Capture the cell that displays the provided text and extract its [x, y] central coordinate. 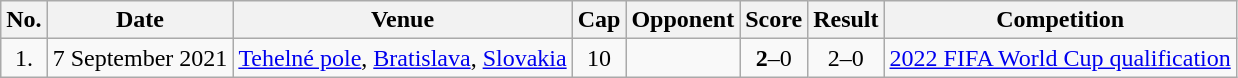
Competition [1060, 20]
Tehelné pole, Bratislava, Slovakia [402, 58]
No. [24, 20]
2022 FIFA World Cup qualification [1060, 58]
1. [24, 58]
10 [599, 58]
Date [140, 20]
Score [774, 20]
Venue [402, 20]
Cap [599, 20]
Opponent [683, 20]
Result [846, 20]
7 September 2021 [140, 58]
